Pinpoint the cell where the given text exists, returning its [X, Y] midpoint coordinate. 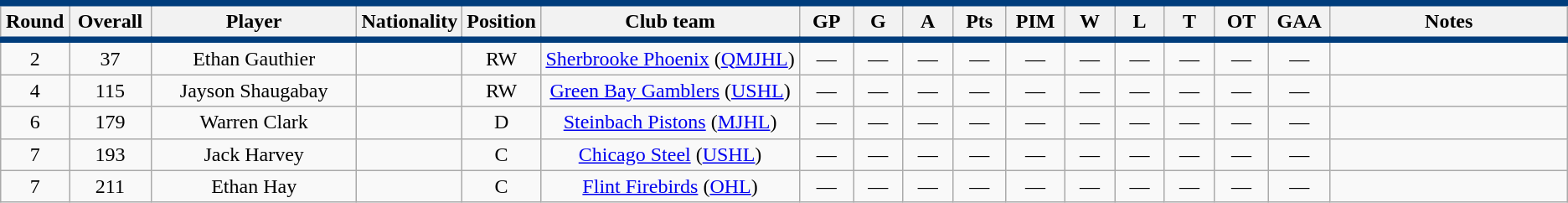
GAA [1299, 22]
D [502, 122]
L [1139, 22]
Jayson Shaugabay [254, 91]
Round [35, 22]
Club team [670, 22]
Jack Harvey [254, 154]
GP [827, 22]
Player [254, 22]
2 [35, 57]
T [1189, 22]
Flint Firebirds (OHL) [670, 186]
Position [502, 22]
37 [110, 57]
Ethan Gauthier [254, 57]
115 [110, 91]
Warren Clark [254, 122]
193 [110, 154]
179 [110, 122]
PIM [1035, 22]
W [1089, 22]
Overall [110, 22]
Ethan Hay [254, 186]
Notes [1449, 22]
Chicago Steel (USHL) [670, 154]
G [878, 22]
OT [1241, 22]
211 [110, 186]
Green Bay Gamblers (USHL) [670, 91]
Sherbrooke Phoenix (QMJHL) [670, 57]
6 [35, 122]
Nationality [410, 22]
A [928, 22]
Steinbach Pistons (MJHL) [670, 122]
Pts [978, 22]
4 [35, 91]
